Return [X, Y] of the center of cell containing provided text 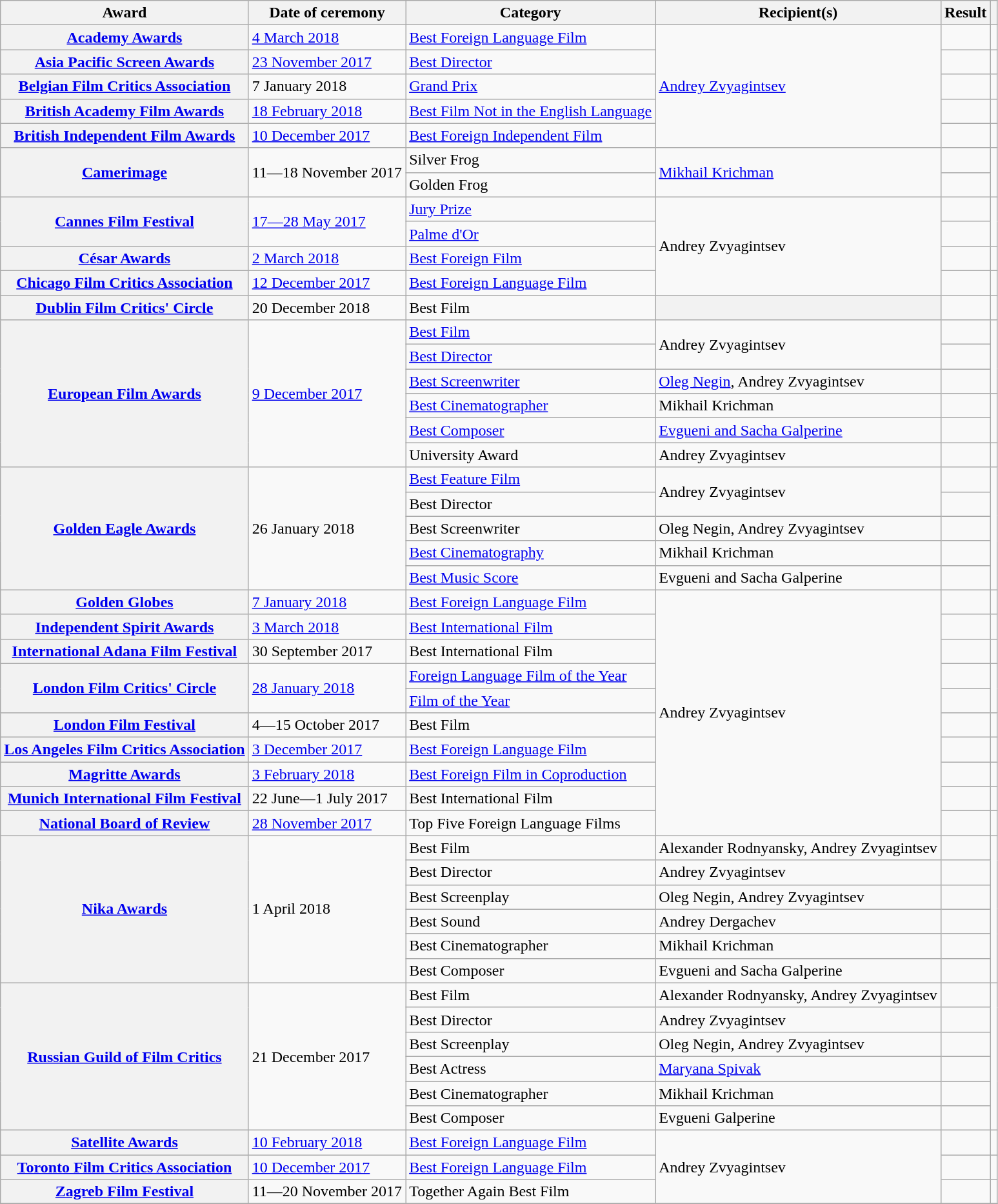
Recipient(s) [799, 13]
Together Again Best Film [530, 1192]
11—20 November 2017 [326, 1192]
26 January 2018 [326, 528]
Belgian Film Critics Association [125, 86]
Camerimage [125, 172]
Silver Frog [530, 160]
21 December 2017 [326, 1056]
Best Sound [530, 921]
10 February 2018 [326, 1143]
Best Foreign Film in Coproduction [530, 774]
Golden Globes [125, 602]
18 February 2018 [326, 111]
12 December 2017 [326, 283]
Dublin Film Critics' Circle [125, 308]
International Adana Film Festival [125, 651]
Asia Pacific Screen Awards [125, 62]
Zagreb Film Festival [125, 1192]
9 December 2017 [326, 394]
28 January 2018 [326, 688]
Magritte Awards [125, 774]
British Academy Film Awards [125, 111]
London Film Festival [125, 725]
Toronto Film Critics Association [125, 1167]
23 November 2017 [326, 62]
17—28 May 2017 [326, 221]
Jury Prize [530, 209]
César Awards [125, 258]
Satellite Awards [125, 1143]
Grand Prix [530, 86]
2 March 2018 [326, 258]
22 June—1 July 2017 [326, 799]
London Film Critics' Circle [125, 688]
3 March 2018 [326, 627]
National Board of Review [125, 823]
Golden Frog [530, 185]
Academy Awards [125, 37]
Cannes Film Festival [125, 221]
Best Foreign Independent Film [530, 135]
Result [965, 13]
Chicago Film Critics Association [125, 283]
30 September 2017 [326, 651]
Russian Guild of Film Critics [125, 1056]
28 November 2017 [326, 823]
Foreign Language Film of the Year [530, 676]
Nika Awards [125, 909]
Best Film Not in the English Language [530, 111]
1 April 2018 [326, 909]
Best Music Score [530, 577]
11—18 November 2017 [326, 172]
Los Angeles Film Critics Association [125, 750]
Award [125, 13]
Category [530, 13]
Best Foreign Film [530, 258]
3 December 2017 [326, 750]
Best Cinematography [530, 553]
Andrey Dergachev [799, 921]
Palme d'Or [530, 234]
Best Actress [530, 1069]
European Film Awards [125, 394]
4 March 2018 [326, 37]
Maryana Spivak [799, 1069]
Independent Spirit Awards [125, 627]
Munich International Film Festival [125, 799]
3 February 2018 [326, 774]
20 December 2018 [326, 308]
British Independent Film Awards [125, 135]
Film of the Year [530, 700]
Evgueni Galperine [799, 1118]
Golden Eagle Awards [125, 528]
Best Feature Film [530, 479]
University Award [530, 455]
Top Five Foreign Language Films [530, 823]
Date of ceremony [326, 13]
4—15 October 2017 [326, 725]
